Capture the cell that displays the provided text and extract its [X, Y] central coordinate. 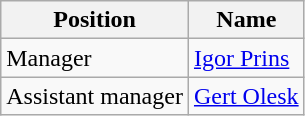
Gert Olesk [246, 96]
Assistant manager [95, 96]
Position [95, 20]
Manager [95, 58]
Name [246, 20]
Igor Prins [246, 58]
